Detect which cell encompasses the target text, then output its [X, Y] center coordinate. 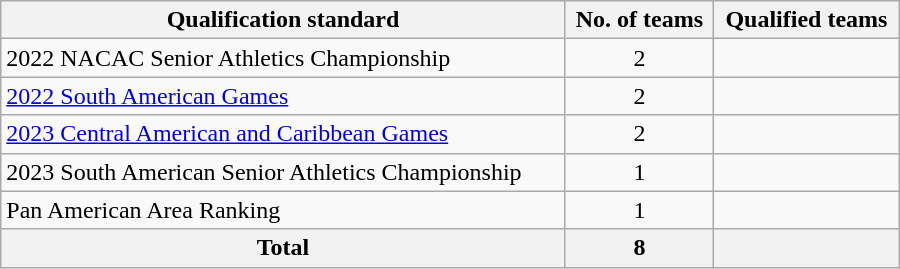
2023 Central American and Caribbean Games [283, 134]
Qualification standard [283, 20]
Total [283, 248]
2023 South American Senior Athletics Championship [283, 172]
No. of teams [639, 20]
2022 NACAC Senior Athletics Championship [283, 58]
Qualified teams [807, 20]
2022 South American Games [283, 96]
Pan American Area Ranking [283, 210]
8 [639, 248]
